Identify which cell holds the provided text, then report its [x, y] central coordinate. 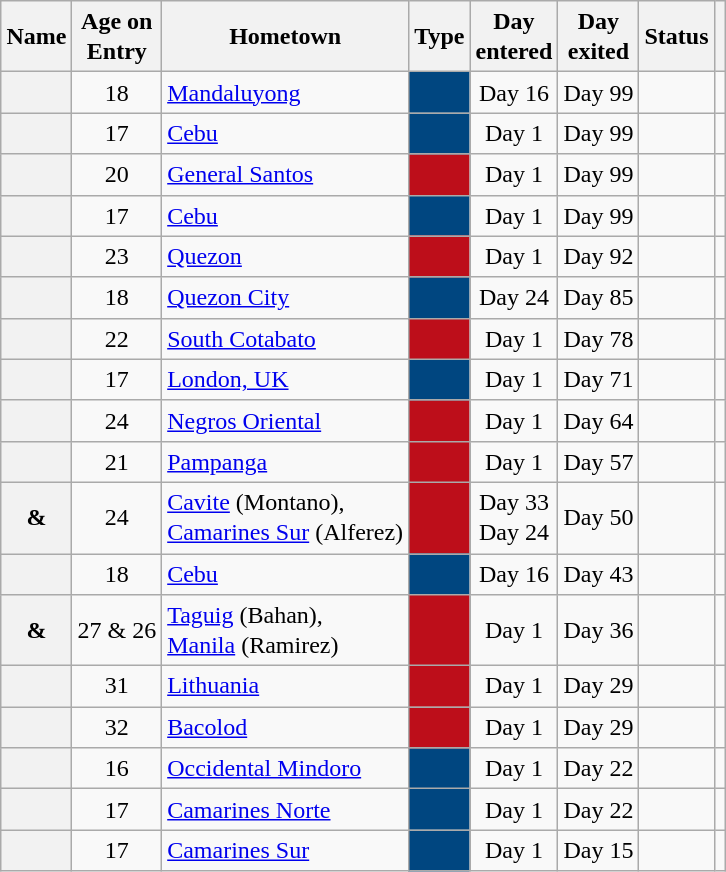
Quezon City [286, 298]
South Cotabato [286, 338]
27 & 26 [117, 630]
Day 15 [598, 850]
Taguig (Bahan), Manila (Ramirez) [286, 630]
Quezon [286, 256]
Negros Oriental [286, 420]
Type [440, 36]
31 [117, 686]
Camarines Norte [286, 810]
Day 24 [514, 298]
Day 64 [598, 420]
Status [676, 36]
32 [117, 728]
Dayentered [514, 36]
Day 33Day 24 [514, 518]
London, UK [286, 380]
Age onEntry [117, 36]
Hometown [286, 36]
Camarines Sur [286, 850]
21 [117, 462]
Dayexited [598, 36]
Day 50 [598, 518]
Lithuania [286, 686]
Day 57 [598, 462]
Day 78 [598, 338]
Bacolod [286, 728]
Cavite (Montano),Camarines Sur (Alferez) [286, 518]
Day 71 [598, 380]
Day 43 [598, 574]
Day 85 [598, 298]
20 [117, 174]
Name [36, 36]
Occidental Mindoro [286, 768]
Day 92 [598, 256]
Day 36 [598, 630]
22 [117, 338]
Pampanga [286, 462]
16 [117, 768]
23 [117, 256]
General Santos [286, 174]
Mandaluyong [286, 92]
